Output the [x, y] coordinate of the center of the cell containing the given text.  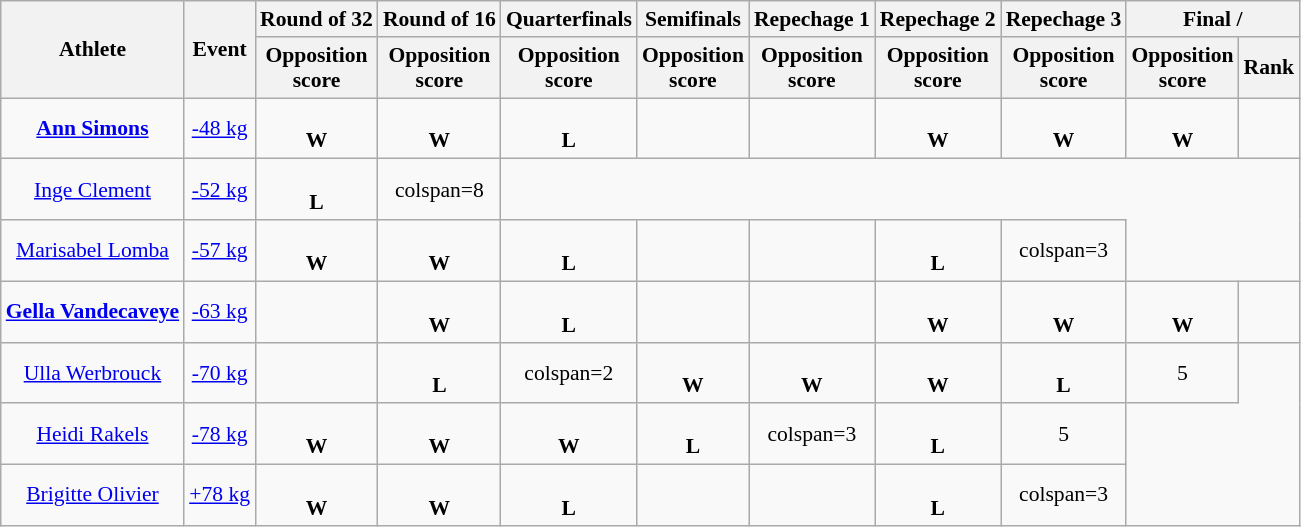
-57 kg [220, 250]
Repechage 3 [1064, 19]
Ann Simons [92, 128]
Rank [1270, 68]
Ulla Werbrouck [92, 372]
Repechage 1 [812, 19]
Marisabel Lomba [92, 250]
Round of 16 [440, 19]
Heidi Rakels [92, 434]
-70 kg [220, 372]
Brigitte Olivier [92, 496]
Quarterfinals [569, 19]
colspan=8 [440, 190]
Repechage 2 [938, 19]
-48 kg [220, 128]
Event [220, 50]
-63 kg [220, 312]
Gella Vandecaveye [92, 312]
Semifinals [693, 19]
Inge Clement [92, 190]
Round of 32 [316, 19]
-78 kg [220, 434]
Athlete [92, 50]
Final / [1212, 19]
-52 kg [220, 190]
+78 kg [220, 496]
colspan=2 [569, 372]
